Scan for the cell matching the given text and deliver its [x, y] coordinate at center. 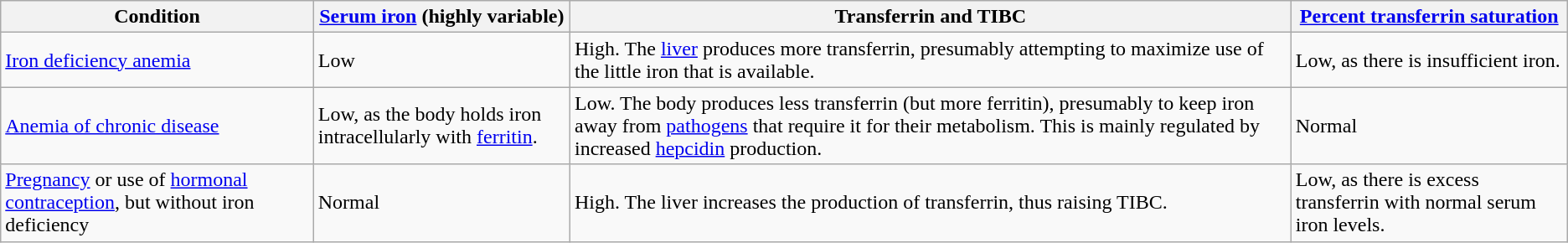
Low, as the body holds iron intracellularly with ferritin. [441, 126]
Transferrin and TIBC [931, 17]
Pregnancy or use of hormonal contraception, but without iron deficiency [157, 203]
Low [441, 60]
High. The liver increases the production of transferrin, thus raising TIBC. [931, 203]
Serum iron (highly variable) [441, 17]
Low, as there is insufficient iron. [1429, 60]
Condition [157, 17]
Anemia of chronic disease [157, 126]
Low, as there is excess transferrin with normal serum iron levels. [1429, 203]
High. The liver produces more transferrin, presumably attempting to maximize use of the little iron that is available. [931, 60]
Iron deficiency anemia [157, 60]
Percent transferrin saturation [1429, 17]
